For the text-containing cell, return its midpoint in [X, Y] coordinate format. 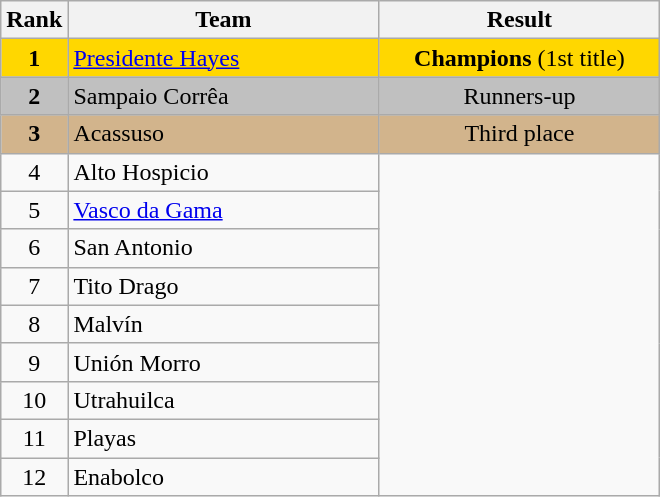
10 [34, 400]
Malvín [224, 324]
5 [34, 210]
6 [34, 248]
9 [34, 362]
Presidente Hayes [224, 58]
Team [224, 20]
Enabolco [224, 477]
Alto Hospicio [224, 172]
Champions (1st title) [520, 58]
Tito Drago [224, 286]
1 [34, 58]
11 [34, 438]
Sampaio Corrêa [224, 96]
8 [34, 324]
Runners-up [520, 96]
4 [34, 172]
12 [34, 477]
Playas [224, 438]
Rank [34, 20]
Third place [520, 134]
Utrahuilca [224, 400]
Result [520, 20]
San Antonio [224, 248]
7 [34, 286]
Unión Morro [224, 362]
3 [34, 134]
Vasco da Gama [224, 210]
Acassuso [224, 134]
2 [34, 96]
